Scan for the cell matching the given text and deliver its [x, y] coordinate at center. 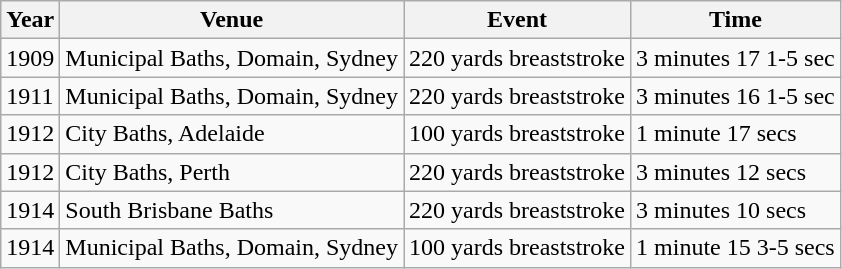
1 minute 15 3-5 secs [736, 248]
3 minutes 10 secs [736, 210]
Venue [232, 20]
1911 [30, 96]
1 minute 17 secs [736, 134]
1909 [30, 58]
3 minutes 16 1-5 sec [736, 96]
Time [736, 20]
Event [518, 20]
Year [30, 20]
3 minutes 12 secs [736, 172]
South Brisbane Baths [232, 210]
City Baths, Perth [232, 172]
City Baths, Adelaide [232, 134]
3 minutes 17 1-5 sec [736, 58]
